Return [X, Y] of the center of cell containing provided text 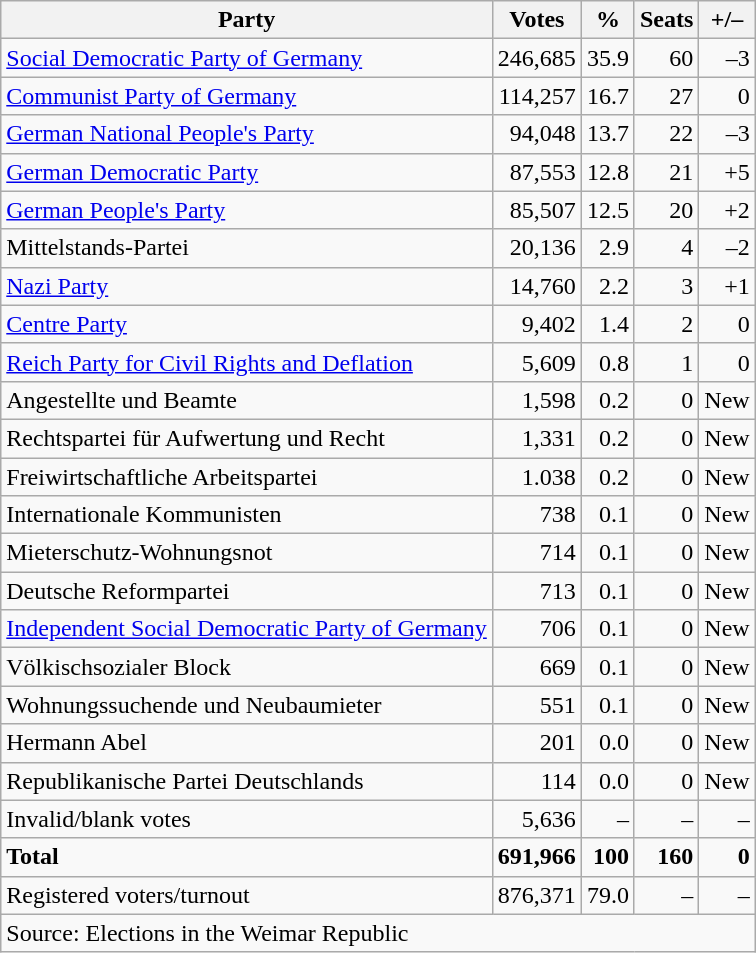
35.9 [608, 58]
Independent Social Democratic Party of Germany [247, 629]
16.7 [608, 96]
Hermann Abel [247, 743]
2.2 [608, 286]
100 [608, 857]
Reich Party for Civil Rights and Deflation [247, 362]
160 [666, 857]
4 [666, 248]
Seats [666, 20]
Source: Elections in the Weimar Republic [378, 933]
706 [536, 629]
13.7 [608, 134]
22 [666, 134]
+2 [727, 210]
12.5 [608, 210]
Wohnungssuchende und Neubaumieter [247, 705]
551 [536, 705]
+5 [727, 172]
201 [536, 743]
21 [666, 172]
5,609 [536, 362]
85,507 [536, 210]
2 [666, 324]
Völkischsozialer Block [247, 667]
1.038 [536, 477]
Angestellte und Beamte [247, 400]
Nazi Party [247, 286]
Internationale Kommunisten [247, 515]
669 [536, 667]
Total [247, 857]
Mittelstands-Partei [247, 248]
87,553 [536, 172]
Republikanische Partei Deutschlands [247, 781]
–2 [727, 248]
Deutsche Reformpartei [247, 591]
Social Democratic Party of Germany [247, 58]
114,257 [536, 96]
Mieterschutz-Wohnungsnot [247, 553]
Party [247, 20]
1,331 [536, 438]
94,048 [536, 134]
1.4 [608, 324]
714 [536, 553]
114 [536, 781]
5,636 [536, 819]
2.9 [608, 248]
+/– [727, 20]
Rechtspartei für Aufwertung und Recht [247, 438]
Invalid/blank votes [247, 819]
Centre Party [247, 324]
79.0 [608, 895]
14,760 [536, 286]
12.8 [608, 172]
1,598 [536, 400]
3 [666, 286]
Registered voters/turnout [247, 895]
9,402 [536, 324]
0.8 [608, 362]
27 [666, 96]
1 [666, 362]
246,685 [536, 58]
20,136 [536, 248]
Votes [536, 20]
738 [536, 515]
60 [666, 58]
German People's Party [247, 210]
713 [536, 591]
876,371 [536, 895]
20 [666, 210]
Freiwirtschaftliche Arbeitspartei [247, 477]
+1 [727, 286]
% [608, 20]
German National People's Party [247, 134]
Communist Party of Germany [247, 96]
691,966 [536, 857]
German Democratic Party [247, 172]
